Detect which cell encompasses the target text, then output its [X, Y] center coordinate. 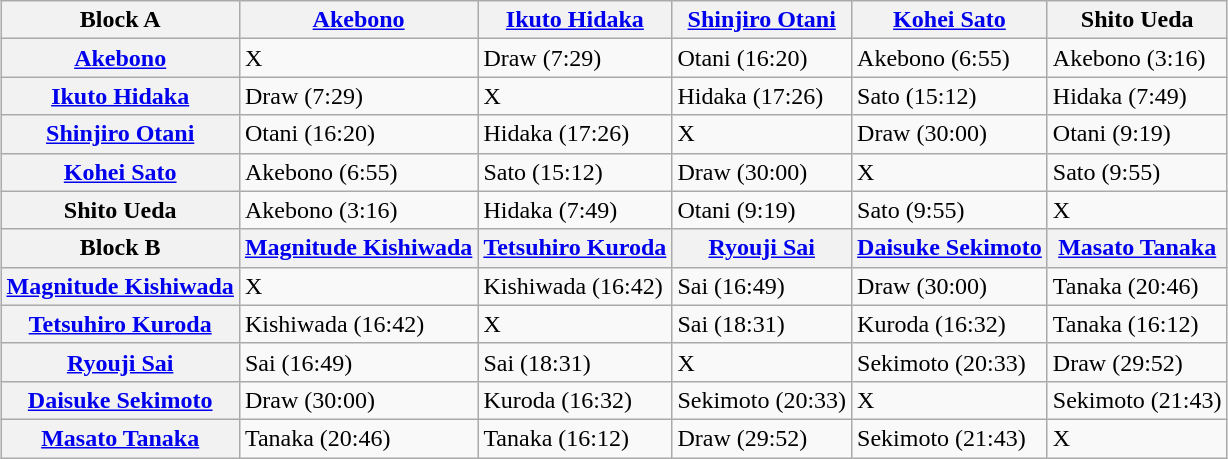
Block B [120, 248]
Block A [120, 20]
